Extract the (x, y) coordinate from the center of the cell holding the provided text.  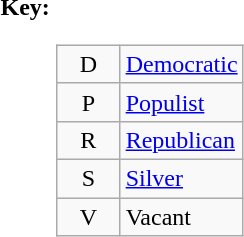
P (89, 102)
R (89, 140)
Vacant (182, 217)
S (89, 178)
Republican (182, 140)
D (89, 64)
Democratic (182, 64)
Silver (182, 178)
V (89, 217)
Populist (182, 102)
